Detect which cell encompasses the target text, then output its [x, y] center coordinate. 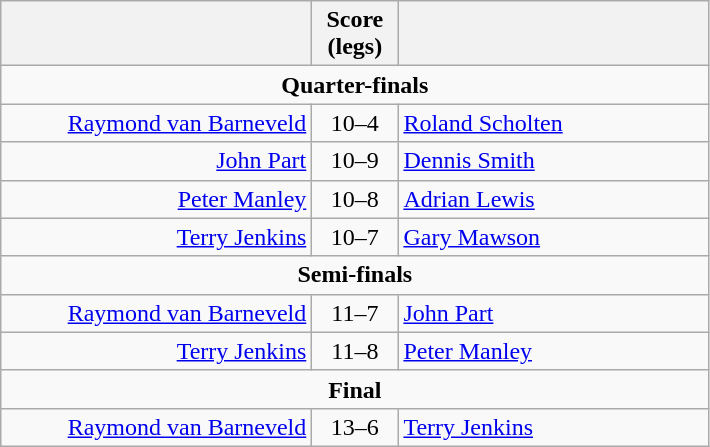
11–7 [355, 313]
Gary Mawson [554, 237]
10–9 [355, 161]
10–7 [355, 237]
13–6 [355, 427]
11–8 [355, 351]
Score (legs) [355, 34]
Dennis Smith [554, 161]
Final [355, 389]
Semi-finals [355, 275]
Adrian Lewis [554, 199]
Quarter-finals [355, 85]
10–8 [355, 199]
Roland Scholten [554, 123]
10–4 [355, 123]
